Identify which cell holds the provided text, then report its [X, Y] central coordinate. 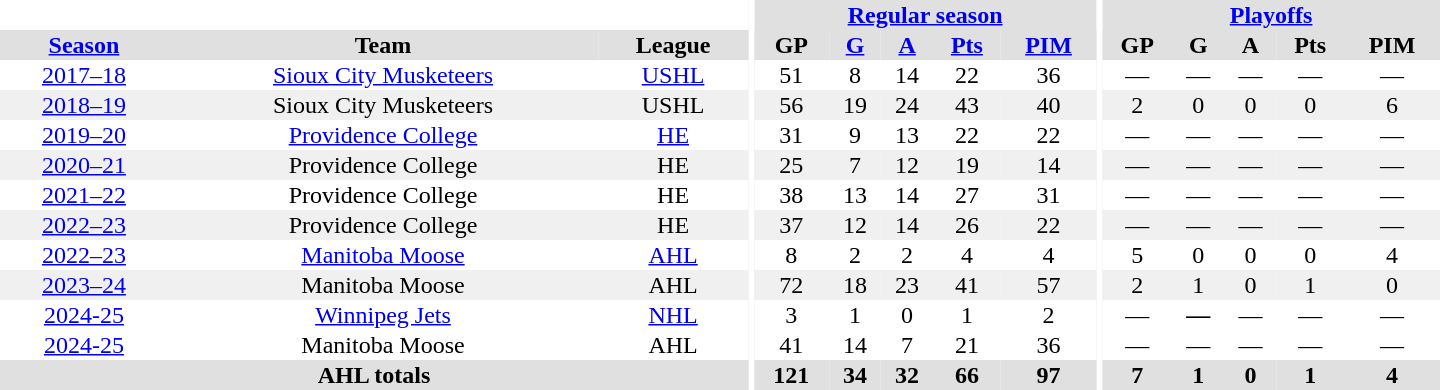
2019–20 [84, 135]
56 [792, 105]
2020–21 [84, 165]
Regular season [926, 15]
121 [792, 375]
26 [967, 225]
2017–18 [84, 75]
21 [967, 345]
5 [1137, 255]
Playoffs [1271, 15]
72 [792, 285]
NHL [673, 315]
AHL totals [374, 375]
38 [792, 195]
27 [967, 195]
9 [855, 135]
Winnipeg Jets [383, 315]
League [673, 45]
40 [1049, 105]
66 [967, 375]
3 [792, 315]
51 [792, 75]
Season [84, 45]
37 [792, 225]
18 [855, 285]
34 [855, 375]
Team [383, 45]
43 [967, 105]
2023–24 [84, 285]
23 [907, 285]
32 [907, 375]
97 [1049, 375]
25 [792, 165]
2018–19 [84, 105]
57 [1049, 285]
24 [907, 105]
6 [1392, 105]
2021–22 [84, 195]
